Detect which cell encompasses the target text, then output its [X, Y] center coordinate. 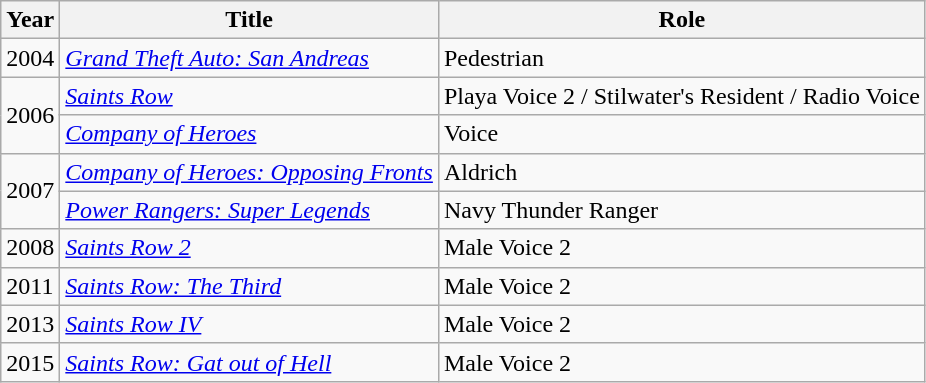
2006 [30, 115]
2004 [30, 58]
2015 [30, 362]
Role [682, 20]
2007 [30, 191]
Company of Heroes [250, 134]
Saints Row IV [250, 324]
Saints Row [250, 96]
Playa Voice 2 / Stilwater's Resident / Radio Voice [682, 96]
2008 [30, 248]
Saints Row: Gat out of Hell [250, 362]
Voice [682, 134]
Saints Row 2 [250, 248]
Year [30, 20]
Saints Row: The Third [250, 286]
Navy Thunder Ranger [682, 210]
Title [250, 20]
2013 [30, 324]
Aldrich [682, 172]
Company of Heroes: Opposing Fronts [250, 172]
Power Rangers: Super Legends [250, 210]
2011 [30, 286]
Grand Theft Auto: San Andreas [250, 58]
Pedestrian [682, 58]
